Return the (x, y) coordinate for the center point of the cell that contains the specified text.  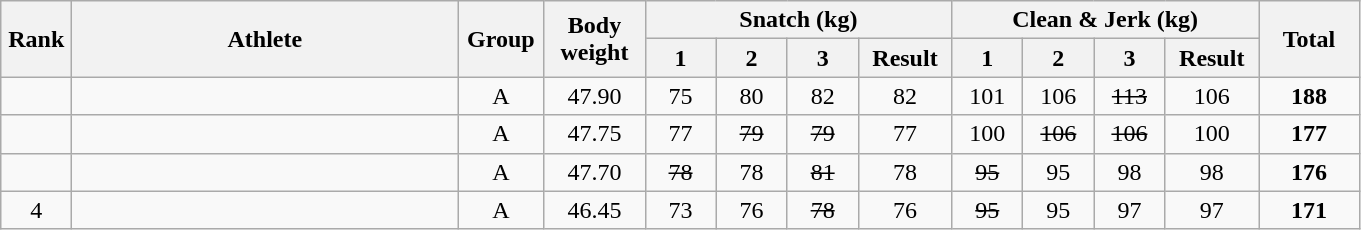
Total (1308, 39)
171 (1308, 210)
46.45 (594, 210)
47.90 (594, 96)
Group (501, 39)
47.75 (594, 134)
75 (680, 96)
47.70 (594, 172)
73 (680, 210)
113 (1130, 96)
Clean & Jerk (kg) (1106, 20)
Snatch (kg) (798, 20)
101 (988, 96)
177 (1308, 134)
4 (36, 210)
176 (1308, 172)
Body weight (594, 39)
80 (752, 96)
Athlete (265, 39)
Rank (36, 39)
188 (1308, 96)
81 (822, 172)
